Locate the cell with the specified text and output its (X, Y) center coordinate. 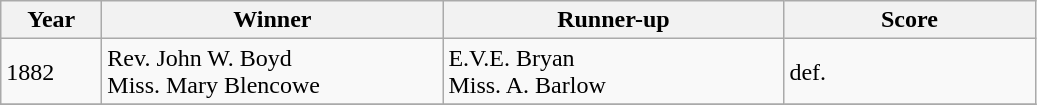
Score (910, 20)
Winner (272, 20)
1882 (52, 72)
Rev. John W. Boyd Miss. Mary Blencowe (272, 72)
Year (52, 20)
E.V.E. Bryan Miss. A. Barlow (614, 72)
def. (910, 72)
Runner-up (614, 20)
